Detect which cell encompasses the target text, then output its [X, Y] center coordinate. 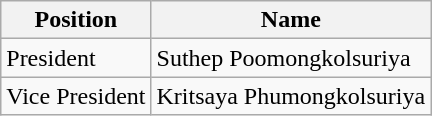
Suthep Poomongkolsuriya [291, 58]
Vice President [76, 96]
Position [76, 20]
Name [291, 20]
President [76, 58]
Kritsaya Phumongkolsuriya [291, 96]
